Search for the cell housing the specified text and yield its (x, y) center coordinate. 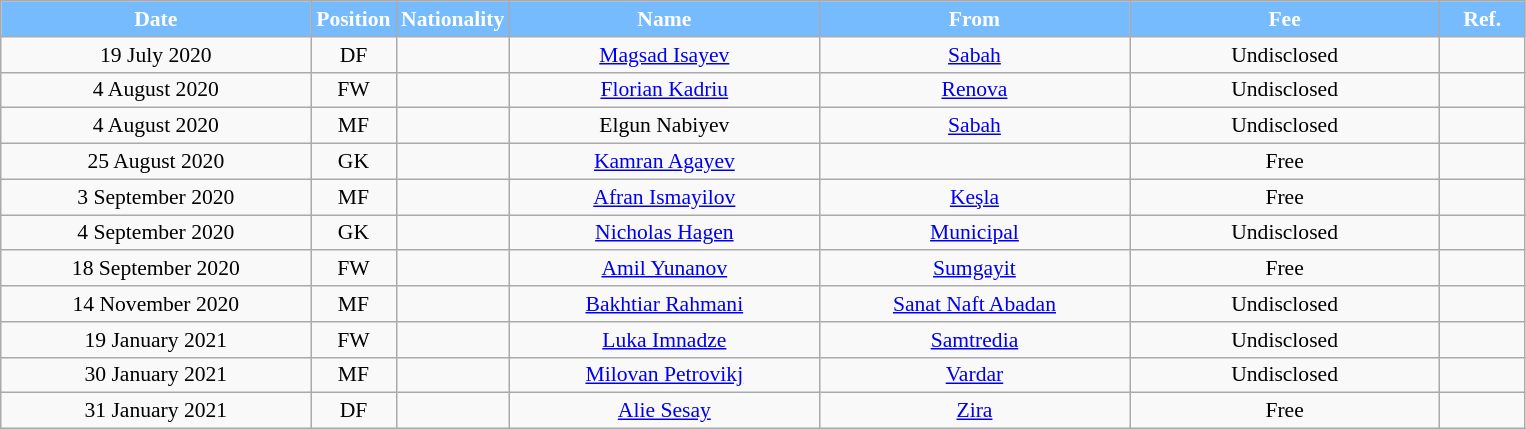
30 January 2021 (156, 375)
4 September 2020 (156, 233)
Ref. (1482, 19)
Amil Yunanov (664, 269)
Keşla (974, 197)
Milovan Petrovikj (664, 375)
19 July 2020 (156, 55)
Florian Kadriu (664, 90)
14 November 2020 (156, 304)
Luka Imnadze (664, 340)
31 January 2021 (156, 411)
From (974, 19)
Kamran Agayev (664, 162)
Fee (1285, 19)
Nationality (452, 19)
25 August 2020 (156, 162)
Renova (974, 90)
3 September 2020 (156, 197)
Elgun Nabiyev (664, 126)
Bakhtiar Rahmani (664, 304)
Date (156, 19)
18 September 2020 (156, 269)
Position (354, 19)
Samtredia (974, 340)
Name (664, 19)
Municipal (974, 233)
Sumgayit (974, 269)
Alie Sesay (664, 411)
Sanat Naft Abadan (974, 304)
Magsad Isayev (664, 55)
Nicholas Hagen (664, 233)
Zira (974, 411)
19 January 2021 (156, 340)
Afran Ismayilov (664, 197)
Vardar (974, 375)
